Extract the (x, y) coordinate from the center of the cell holding the provided text.  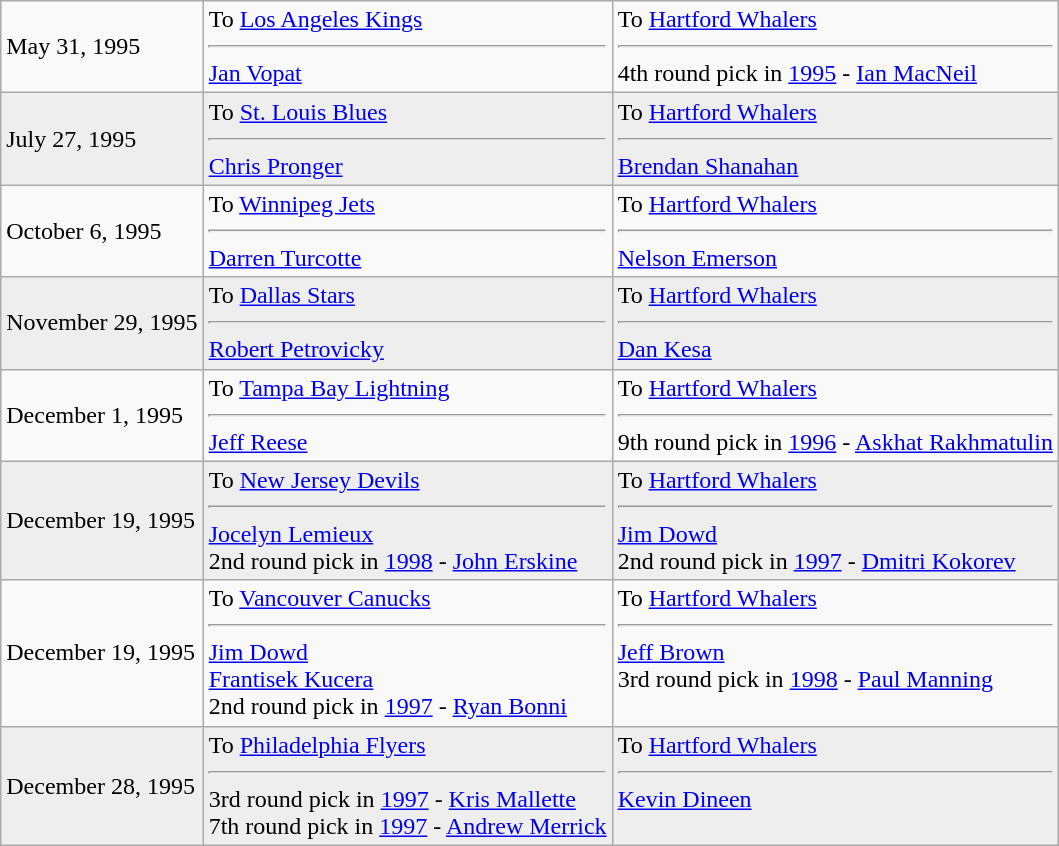
To Hartford WhalersNelson Emerson (835, 231)
To Hartford Whalers4th round pick in 1995 - Ian MacNeil (835, 47)
To Hartford WhalersKevin Dineen (835, 786)
To Hartford WhalersBrendan Shanahan (835, 139)
To Hartford WhalersJeff Brown 3rd round pick in 1998 - Paul Manning (835, 653)
To Hartford WhalersDan Kesa (835, 323)
October 6, 1995 (102, 231)
To Vancouver CanucksJim Dowd Frantisek Kucera 2nd round pick in 1997 - Ryan Bonni (408, 653)
May 31, 1995 (102, 47)
To Tampa Bay LightningJeff Reese (408, 415)
To Winnipeg JetsDarren Turcotte (408, 231)
To Philadelphia Flyers3rd round pick in 1997 - Kris Mallette 7th round pick in 1997 - Andrew Merrick (408, 786)
December 1, 1995 (102, 415)
December 28, 1995 (102, 786)
To Hartford Whalers9th round pick in 1996 - Askhat Rakhmatulin (835, 415)
To Dallas StarsRobert Petrovicky (408, 323)
To Los Angeles KingsJan Vopat (408, 47)
November 29, 1995 (102, 323)
July 27, 1995 (102, 139)
To Hartford WhalersJim Dowd 2nd round pick in 1997 - Dmitri Kokorev (835, 520)
To St. Louis BluesChris Pronger (408, 139)
To New Jersey DevilsJocelyn Lemieux 2nd round pick in 1998 - John Erskine (408, 520)
